Output the (X, Y) coordinate of the center of the cell containing the given text.  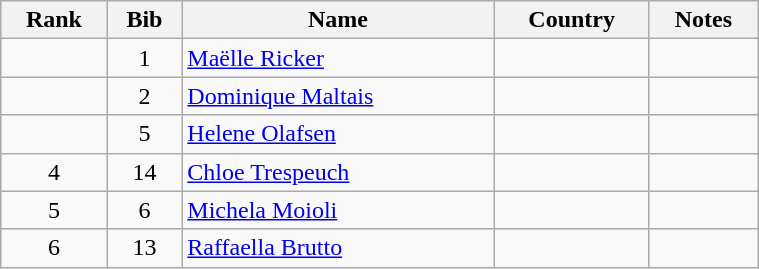
Dominique Maltais (338, 96)
13 (144, 248)
Maëlle Ricker (338, 58)
Chloe Trespeuch (338, 172)
Helene Olafsen (338, 134)
Rank (54, 20)
4 (54, 172)
Raffaella Brutto (338, 248)
Notes (703, 20)
2 (144, 96)
14 (144, 172)
Michela Moioli (338, 210)
1 (144, 58)
Bib (144, 20)
Name (338, 20)
Country (572, 20)
